Scan for the cell matching the given text and deliver its (x, y) coordinate at center. 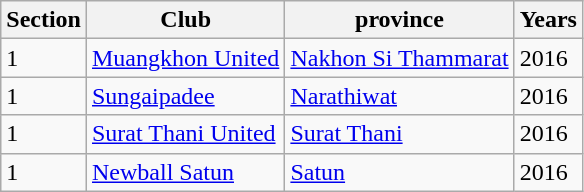
Years (548, 20)
Satun (400, 172)
Nakhon Si Thammarat (400, 58)
Newball Satun (185, 172)
Surat Thani United (185, 134)
Section (44, 20)
Sungaipadee (185, 96)
Muangkhon United (185, 58)
Surat Thani (400, 134)
Club (185, 20)
Narathiwat (400, 96)
province (400, 20)
